Pinpoint the cell where the given text exists, returning its [x, y] midpoint coordinate. 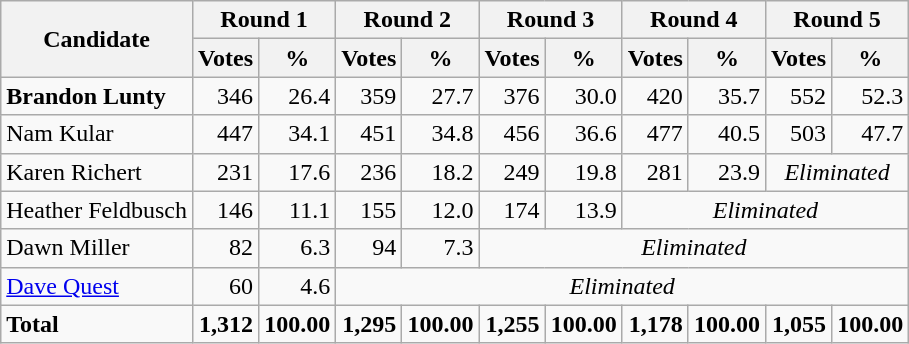
7.3 [440, 248]
23.9 [726, 172]
1,178 [655, 324]
Total [97, 324]
6.3 [298, 248]
174 [512, 210]
60 [225, 286]
40.5 [726, 134]
11.1 [298, 210]
1,312 [225, 324]
451 [369, 134]
94 [369, 248]
359 [369, 96]
Round 5 [836, 20]
552 [798, 96]
456 [512, 134]
36.6 [584, 134]
Round 4 [694, 20]
34.1 [298, 134]
146 [225, 210]
477 [655, 134]
155 [369, 210]
Candidate [97, 39]
Brandon Lunty [97, 96]
231 [225, 172]
Round 3 [550, 20]
13.9 [584, 210]
18.2 [440, 172]
447 [225, 134]
1,295 [369, 324]
52.3 [870, 96]
236 [369, 172]
30.0 [584, 96]
19.8 [584, 172]
Round 2 [408, 20]
Nam Kular [97, 134]
Heather Feldbusch [97, 210]
82 [225, 248]
376 [512, 96]
47.7 [870, 134]
1,255 [512, 324]
Dawn Miller [97, 248]
420 [655, 96]
12.0 [440, 210]
281 [655, 172]
27.7 [440, 96]
Round 1 [264, 20]
1,055 [798, 324]
34.8 [440, 134]
Karen Richert [97, 172]
4.6 [298, 286]
346 [225, 96]
503 [798, 134]
249 [512, 172]
35.7 [726, 96]
17.6 [298, 172]
Dave Quest [97, 286]
26.4 [298, 96]
